Return (x, y) of the center of cell containing provided text 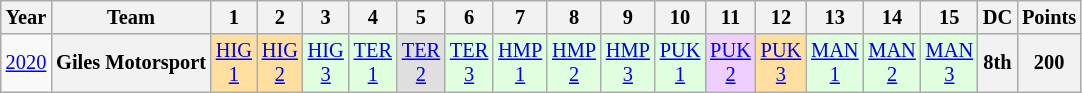
TER3 (469, 63)
PUK2 (730, 63)
2 (280, 17)
MAN1 (834, 63)
Team (131, 17)
4 (373, 17)
6 (469, 17)
HMP2 (574, 63)
PUK1 (680, 63)
9 (628, 17)
14 (892, 17)
DC (998, 17)
8th (998, 63)
HIG1 (234, 63)
1 (234, 17)
HIG3 (326, 63)
HMP1 (520, 63)
Points (1049, 17)
3 (326, 17)
Year (26, 17)
8 (574, 17)
MAN3 (950, 63)
10 (680, 17)
Giles Motorsport (131, 63)
MAN2 (892, 63)
12 (781, 17)
13 (834, 17)
HIG2 (280, 63)
HMP3 (628, 63)
200 (1049, 63)
PUK3 (781, 63)
5 (421, 17)
TER1 (373, 63)
11 (730, 17)
15 (950, 17)
7 (520, 17)
2020 (26, 63)
TER2 (421, 63)
